For the text-containing cell, return its midpoint in [x, y] coordinate format. 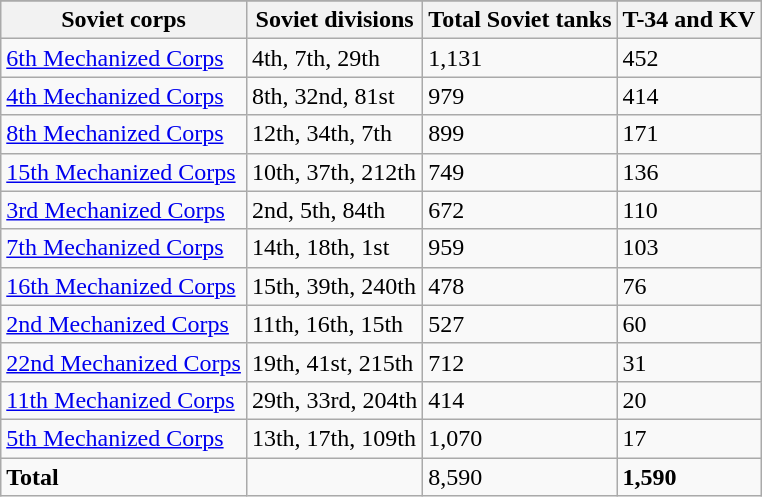
478 [520, 286]
527 [520, 324]
7th Mechanized Corps [124, 248]
959 [520, 248]
16th Mechanized Corps [124, 286]
14th, 18th, 1st [334, 248]
103 [689, 248]
1,590 [689, 477]
Total Soviet tanks [520, 20]
13th, 17th, 109th [334, 438]
8th, 32nd, 81st [334, 96]
15th, 39th, 240th [334, 286]
8,590 [520, 477]
4th Mechanized Corps [124, 96]
12th, 34th, 7th [334, 134]
4th, 7th, 29th [334, 58]
19th, 41st, 215th [334, 362]
T-34 and KV [689, 20]
1,070 [520, 438]
171 [689, 134]
5th Mechanized Corps [124, 438]
Soviet corps [124, 20]
136 [689, 172]
17 [689, 438]
11th, 16th, 15th [334, 324]
29th, 33rd, 204th [334, 400]
76 [689, 286]
452 [689, 58]
Total [124, 477]
8th Mechanized Corps [124, 134]
3rd Mechanized Corps [124, 210]
2nd Mechanized Corps [124, 324]
22nd Mechanized Corps [124, 362]
899 [520, 134]
31 [689, 362]
712 [520, 362]
11th Mechanized Corps [124, 400]
20 [689, 400]
Soviet divisions [334, 20]
6th Mechanized Corps [124, 58]
2nd, 5th, 84th [334, 210]
60 [689, 324]
1,131 [520, 58]
979 [520, 96]
672 [520, 210]
110 [689, 210]
10th, 37th, 212th [334, 172]
749 [520, 172]
15th Mechanized Corps [124, 172]
